Output the (X, Y) coordinate of the center of the cell containing the given text.  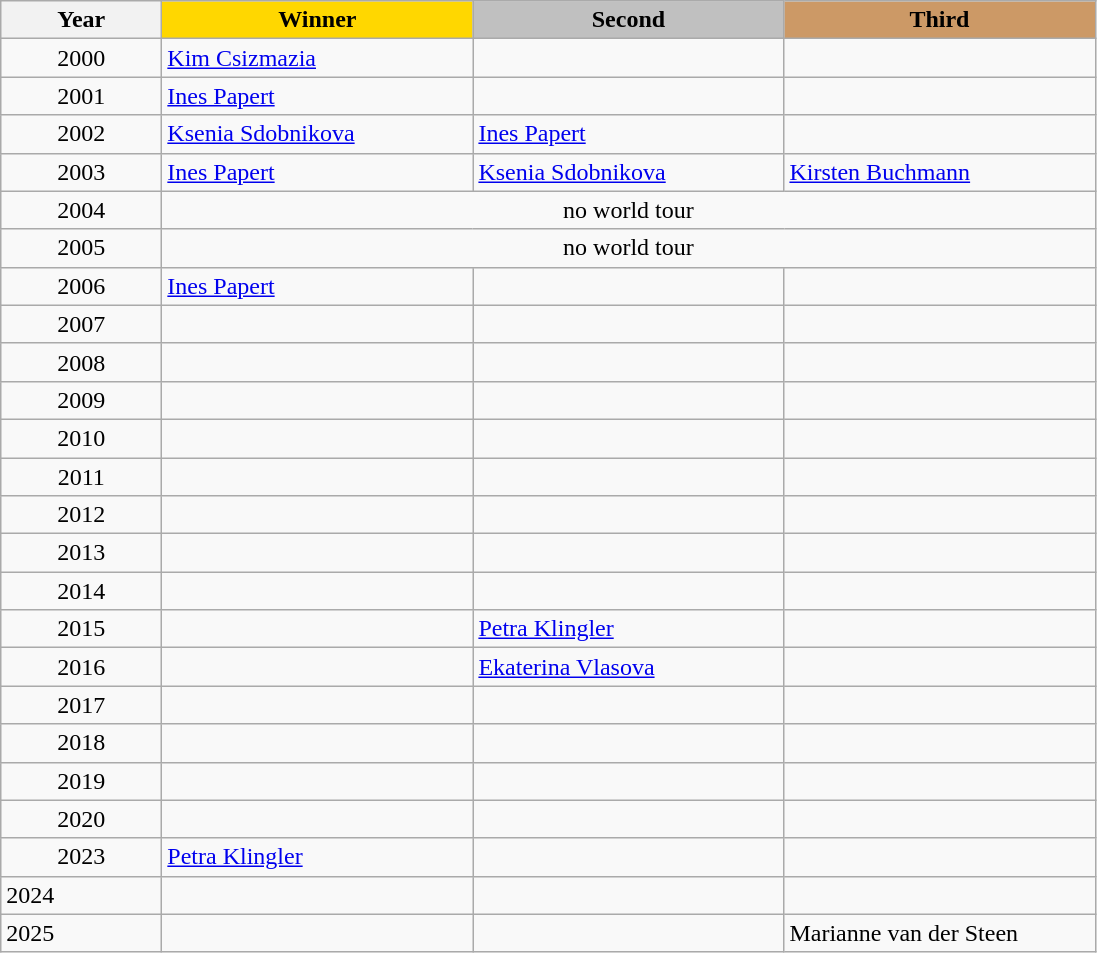
2017 (82, 705)
2008 (82, 362)
2013 (82, 553)
2020 (82, 819)
2007 (82, 324)
2011 (82, 477)
2000 (82, 58)
Kirsten Buchmann (940, 172)
Kim Csizmazia (318, 58)
Year (82, 20)
2004 (82, 210)
2002 (82, 134)
2005 (82, 248)
2024 (82, 895)
2018 (82, 743)
2019 (82, 781)
2010 (82, 438)
2023 (82, 857)
2009 (82, 400)
Second (628, 20)
2015 (82, 629)
2006 (82, 286)
2025 (82, 933)
2001 (82, 96)
2016 (82, 667)
Third (940, 20)
2012 (82, 515)
2014 (82, 591)
Winner (318, 20)
2003 (82, 172)
Marianne van der Steen (940, 933)
Ekaterina Vlasova (628, 667)
